Return (x, y) of the center of cell containing provided text 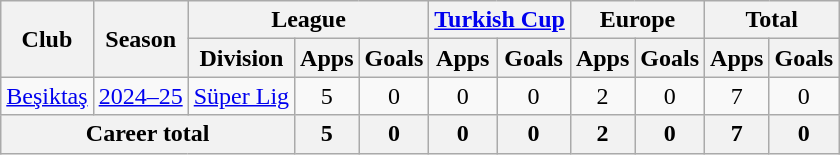
Season (140, 39)
League (308, 20)
2024–25 (140, 96)
Total (772, 20)
Turkish Cup (500, 20)
Europe (637, 20)
Career total (148, 134)
Süper Lig (241, 96)
Beşiktaş (47, 96)
Club (47, 39)
Division (241, 58)
